Locate the cell with the specified text and output its (X, Y) center coordinate. 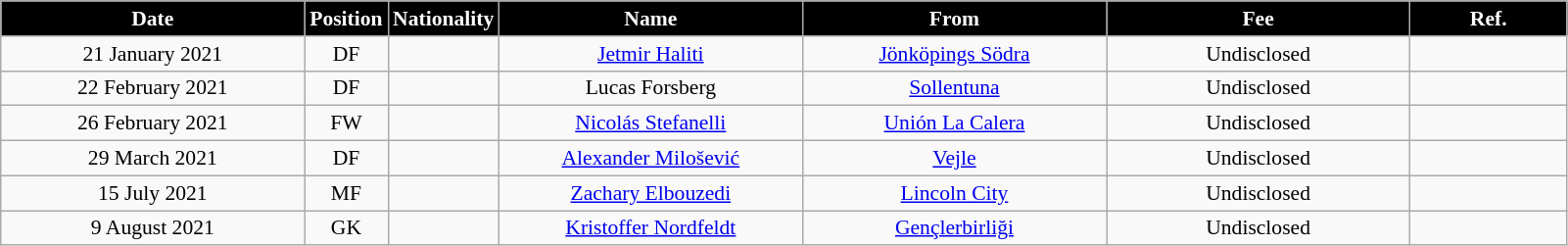
Vejle (954, 159)
Jönköpings Södra (954, 54)
Nationality (443, 19)
Lincoln City (954, 193)
GK (347, 228)
9 August 2021 (153, 228)
Lucas Forsberg (650, 88)
21 January 2021 (153, 54)
22 February 2021 (153, 88)
29 March 2021 (153, 159)
Fee (1259, 19)
Gençlerbirliği (954, 228)
26 February 2021 (153, 123)
Date (153, 19)
Ref. (1489, 19)
From (954, 19)
15 July 2021 (153, 193)
Kristoffer Nordfeldt (650, 228)
MF (347, 193)
Name (650, 19)
Nicolás Stefanelli (650, 123)
Zachary Elbouzedi (650, 193)
Sollentuna (954, 88)
Alexander Milošević (650, 159)
Position (347, 19)
Jetmir Haliti (650, 54)
Unión La Calera (954, 123)
FW (347, 123)
